Detect which cell encompasses the target text, then output its (x, y) center coordinate. 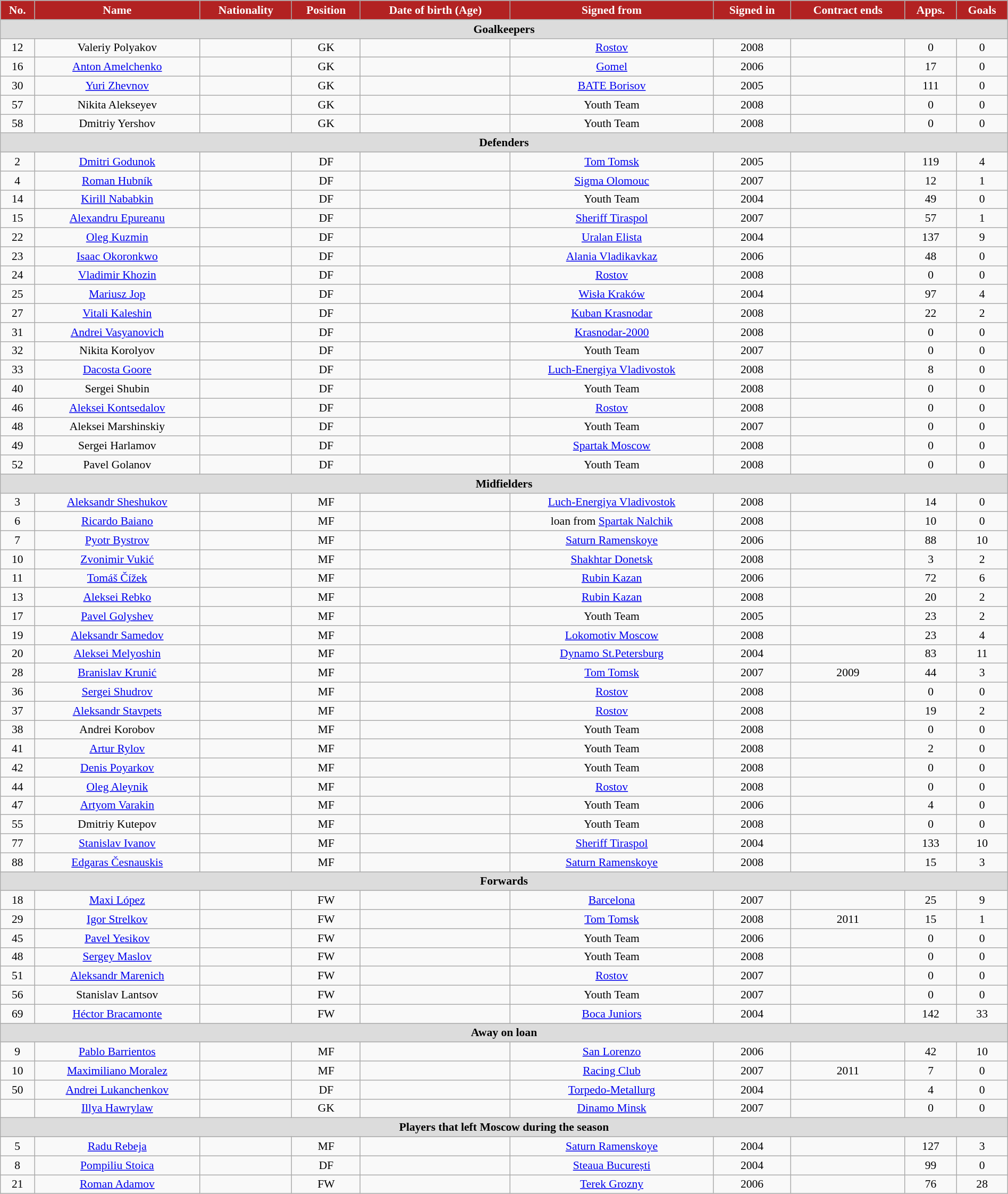
Zvonimir Vukić (117, 559)
Nikita Alekseyev (117, 105)
Yuri Zhevnov (117, 86)
72 (930, 578)
38 (18, 730)
Aleksei Kontsedalov (117, 408)
Pavel Golyshev (117, 616)
Forwards (504, 881)
76 (930, 1184)
137 (930, 238)
Anton Amelchenko (117, 67)
Signed in (752, 10)
Sergei Harlamov (117, 446)
Torpedo-Metallurg (611, 1090)
Kuban Krasnodar (611, 313)
Aleksei Marshinskiy (117, 427)
111 (930, 86)
97 (930, 295)
Andrei Lukanchenkov (117, 1090)
Aleksei Rebko (117, 598)
Goals (982, 10)
Krasnodar-2000 (611, 332)
Branislav Krunić (117, 673)
77 (18, 844)
Dynamo St.Petersburg (611, 654)
Boca Juniors (611, 1014)
Kirill Nababkin (117, 199)
5 (18, 1147)
Nikita Korolyov (117, 351)
2009 (848, 673)
Héctor Bracamonte (117, 1014)
13 (18, 598)
Uralan Elista (611, 238)
29 (18, 919)
69 (18, 1014)
Position (326, 10)
Aleksandr Sheshukov (117, 502)
Alania Vladikavkaz (611, 256)
Lokomotiv Moscow (611, 635)
Apps. (930, 10)
Andrei Vasyanovich (117, 332)
16 (18, 67)
Dmitriy Yershov (117, 124)
Shakhtar Donetsk (611, 559)
Radu Rebeja (117, 1147)
Signed from (611, 10)
51 (18, 976)
Aleksandr Samedov (117, 635)
36 (18, 692)
Gomel (611, 67)
Oleg Kuzmin (117, 238)
Andrei Korobov (117, 730)
Valeriy Polyakov (117, 48)
Terek Grozny (611, 1184)
Roman Hubník (117, 181)
Players that left Moscow during the season (504, 1128)
Wisła Kraków (611, 295)
99 (930, 1165)
Aleksandr Stavpets (117, 711)
Stanislav Ivanov (117, 844)
Roman Adamov (117, 1184)
31 (18, 332)
Sigma Olomouc (611, 181)
Ricardo Baiano (117, 522)
55 (18, 825)
Steaua București (611, 1165)
127 (930, 1147)
Sergey Maslov (117, 957)
Maximiliano Moralez (117, 1071)
Dacosta Goore (117, 370)
Defenders (504, 143)
Pyotr Bystrov (117, 541)
Barcelona (611, 901)
58 (18, 124)
133 (930, 844)
Nationality (246, 10)
San Lorenzo (611, 1052)
32 (18, 351)
Away on loan (504, 1033)
83 (930, 654)
Sergei Shudrov (117, 692)
No. (18, 10)
Tomáš Čížek (117, 578)
21 (18, 1184)
Pablo Barrientos (117, 1052)
30 (18, 86)
40 (18, 389)
Vitali Kaleshin (117, 313)
Goalkeepers (504, 29)
Maxi López (117, 901)
Denis Poyarkov (117, 768)
Oleg Aleynik (117, 787)
Contract ends (848, 10)
46 (18, 408)
41 (18, 749)
Dmitriy Kutepov (117, 825)
119 (930, 162)
Dmitri Godunok (117, 162)
BATE Borisov (611, 86)
Stanislav Lantsov (117, 995)
Illya Hawrylaw (117, 1108)
Artur Rylov (117, 749)
Date of birth (Age) (435, 10)
45 (18, 938)
142 (930, 1014)
loan from Spartak Nalchik (611, 522)
Aleksandr Marenich (117, 976)
37 (18, 711)
Spartak Moscow (611, 446)
Sergei Shubin (117, 389)
Pompiliu Stoica (117, 1165)
47 (18, 805)
Igor Strelkov (117, 919)
Artyom Varakin (117, 805)
Mariusz Jop (117, 295)
27 (18, 313)
52 (18, 465)
Pavel Yesikov (117, 938)
Dinamo Minsk (611, 1108)
Edgaras Česnauskis (117, 862)
56 (18, 995)
Vladimir Khozin (117, 275)
Racing Club (611, 1071)
50 (18, 1090)
Aleksei Melyoshin (117, 654)
24 (18, 275)
Pavel Golanov (117, 465)
Alexandru Epureanu (117, 218)
Isaac Okoronkwo (117, 256)
Midfielders (504, 484)
18 (18, 901)
Name (117, 10)
